Detect which cell encompasses the target text, then output its (X, Y) center coordinate. 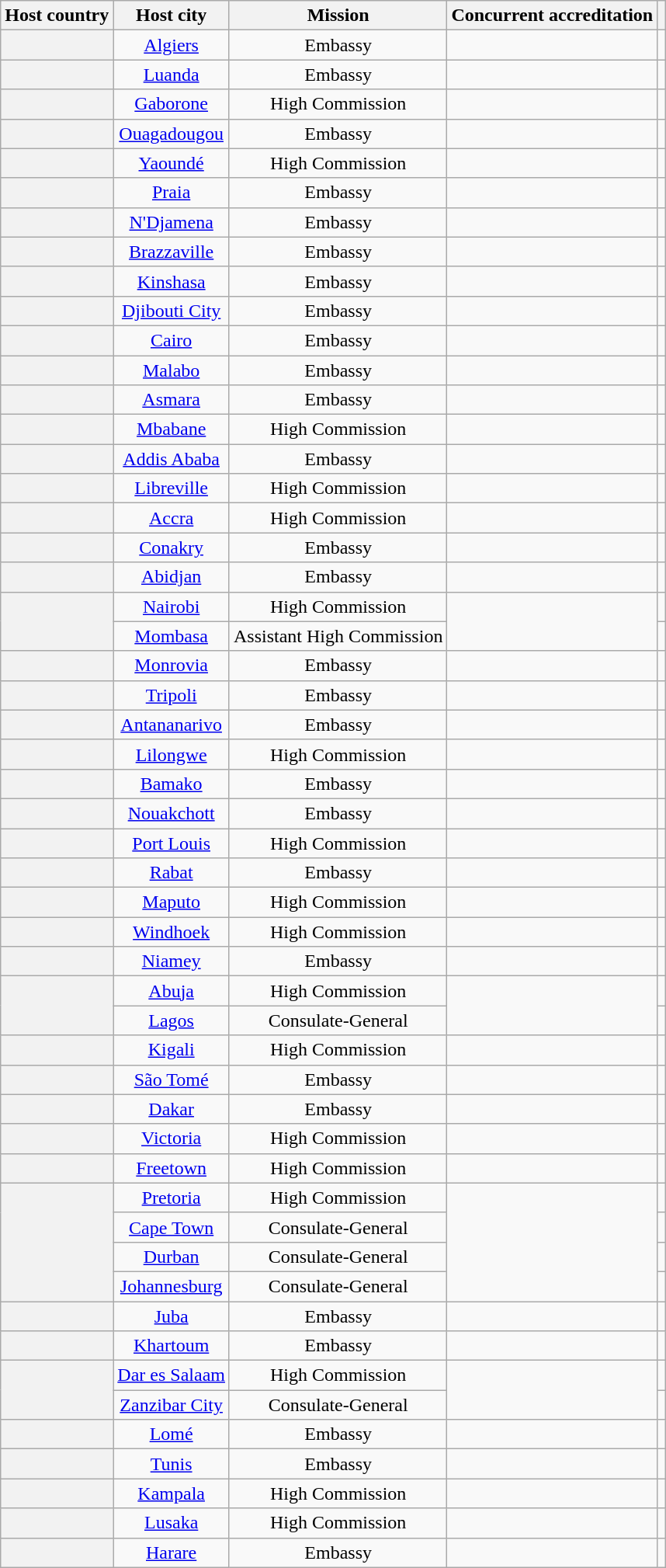
Praia (172, 193)
Host country (57, 16)
Mission (338, 16)
Host city (172, 16)
Antananarivo (172, 725)
Abidjan (172, 577)
Dar es Salaam (172, 1375)
Abuja (172, 991)
Kigali (172, 1050)
Kampala (172, 1493)
Addis Ababa (172, 459)
Yaoundé (172, 163)
Monrovia (172, 666)
Windhoek (172, 932)
Mombasa (172, 636)
Pretoria (172, 1198)
Lomé (172, 1434)
Asmara (172, 400)
Cape Town (172, 1227)
Algiers (172, 45)
Kinshasa (172, 281)
Libreville (172, 488)
Mbabane (172, 429)
Brazzaville (172, 252)
Djibouti City (172, 311)
Maputo (172, 902)
Cairo (172, 340)
Nairobi (172, 607)
Luanda (172, 75)
Lilongwe (172, 754)
Conakry (172, 548)
Nouakchott (172, 813)
Bamako (172, 784)
Port Louis (172, 843)
Johannesburg (172, 1286)
Lusaka (172, 1523)
Rabat (172, 873)
Tunis (172, 1464)
Malabo (172, 370)
Gaborone (172, 104)
Accra (172, 518)
Harare (172, 1552)
Durban (172, 1257)
Assistant High Commission (338, 636)
Victoria (172, 1139)
São Tomé (172, 1080)
Freetown (172, 1168)
Khartoum (172, 1346)
Niamey (172, 961)
Tripoli (172, 695)
Dakar (172, 1109)
Zanzibar City (172, 1405)
Concurrent accreditation (553, 16)
N'Djamena (172, 222)
Lagos (172, 1020)
Ouagadougou (172, 134)
Juba (172, 1316)
